Find where the given text appears and provide that cell's center as (x, y) coordinate. 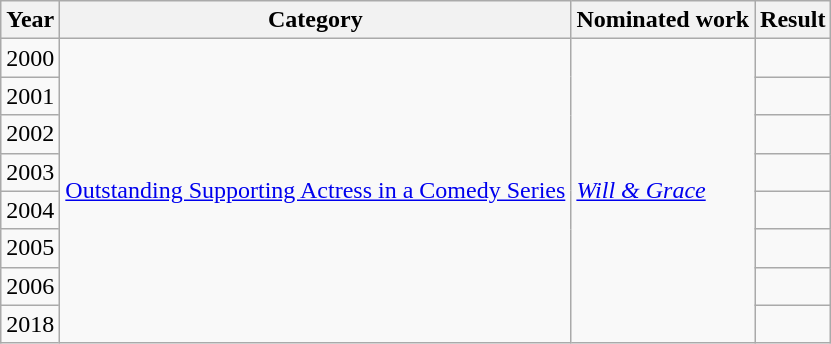
Nominated work (663, 20)
2001 (30, 96)
2004 (30, 210)
2000 (30, 58)
Category (316, 20)
Result (793, 20)
2005 (30, 248)
2006 (30, 286)
2002 (30, 134)
Outstanding Supporting Actress in a Comedy Series (316, 191)
2018 (30, 324)
Will & Grace (663, 191)
2003 (30, 172)
Year (30, 20)
